Detect which cell encompasses the target text, then output its [X, Y] center coordinate. 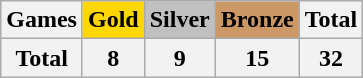
15 [257, 58]
Games [42, 20]
9 [180, 58]
Silver [180, 20]
Bronze [257, 20]
32 [331, 58]
Gold [113, 20]
8 [113, 58]
